From the cell containing the given text, extract its center point as [X, Y] coordinate. 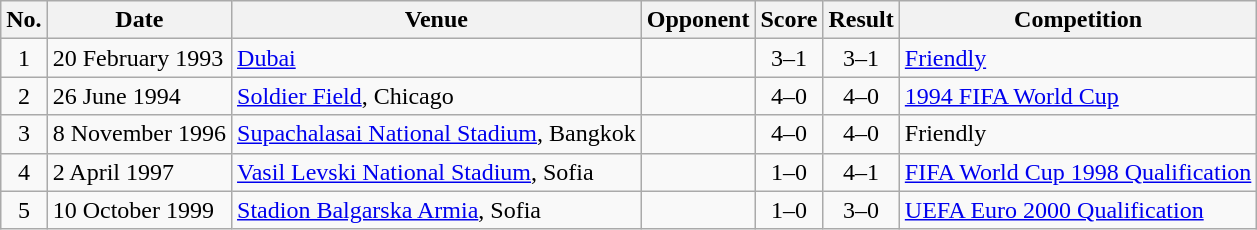
Supachalasai National Stadium, Bangkok [437, 134]
Stadion Balgarska Armia, Sofia [437, 210]
No. [24, 20]
Date [139, 20]
5 [24, 210]
1 [24, 58]
3 [24, 134]
Competition [1078, 20]
2 [24, 96]
4–1 [861, 172]
8 November 1996 [139, 134]
Dubai [437, 58]
4 [24, 172]
UEFA Euro 2000 Qualification [1078, 210]
Venue [437, 20]
3–0 [861, 210]
Soldier Field, Chicago [437, 96]
FIFA World Cup 1998 Qualification [1078, 172]
Vasil Levski National Stadium, Sofia [437, 172]
Opponent [698, 20]
2 April 1997 [139, 172]
Score [789, 20]
1994 FIFA World Cup [1078, 96]
20 February 1993 [139, 58]
26 June 1994 [139, 96]
10 October 1999 [139, 210]
Result [861, 20]
